Return the (X, Y) coordinate for the center point of the cell that contains the specified text.  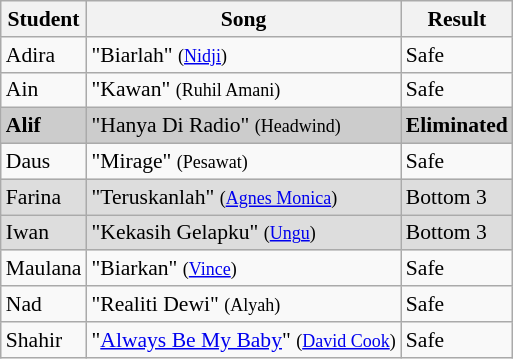
Result (457, 19)
"Kekasih Gelapku" (Ungu) (243, 233)
"Kawan" (Ruhil Amani) (243, 90)
Song (243, 19)
Farina (44, 197)
"Mirage" (Pesawat) (243, 162)
"Biarkan" (Vince) (243, 269)
Shahir (44, 340)
Ain (44, 90)
"Biarlah" (Nidji) (243, 55)
Nad (44, 304)
"Teruskanlah" (Agnes Monica) (243, 197)
Student (44, 19)
"Hanya Di Radio" (Headwind) (243, 126)
Daus (44, 162)
Alif (44, 126)
Eliminated (457, 126)
Adira (44, 55)
"Always Be My Baby" (David Cook) (243, 340)
"Realiti Dewi" (Alyah) (243, 304)
Iwan (44, 233)
Maulana (44, 269)
